Scan for the cell matching the given text and deliver its (X, Y) coordinate at center. 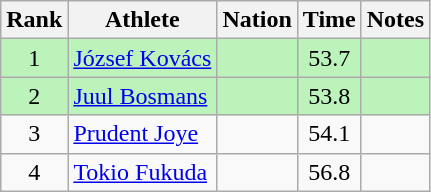
1 (34, 58)
54.1 (329, 134)
Tokio Fukuda (142, 172)
4 (34, 172)
Time (329, 20)
53.7 (329, 58)
Prudent Joye (142, 134)
Nation (257, 20)
Juul Bosmans (142, 96)
53.8 (329, 96)
József Kovács (142, 58)
2 (34, 96)
3 (34, 134)
Rank (34, 20)
Athlete (142, 20)
Notes (395, 20)
56.8 (329, 172)
